Search for the cell housing the specified text and yield its [x, y] center coordinate. 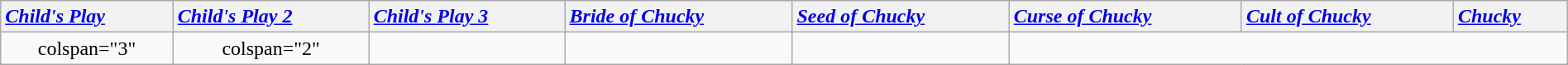
Child's Play 2 [271, 17]
Chucky [1510, 17]
Curse of Chucky [1125, 17]
Cult of Chucky [1347, 17]
colspan="3" [87, 48]
Child's Play 3 [466, 17]
colspan="2" [271, 48]
Bride of Chucky [678, 17]
Seed of Chucky [901, 17]
Child's Play [87, 17]
